Capture the cell that displays the provided text and extract its [x, y] central coordinate. 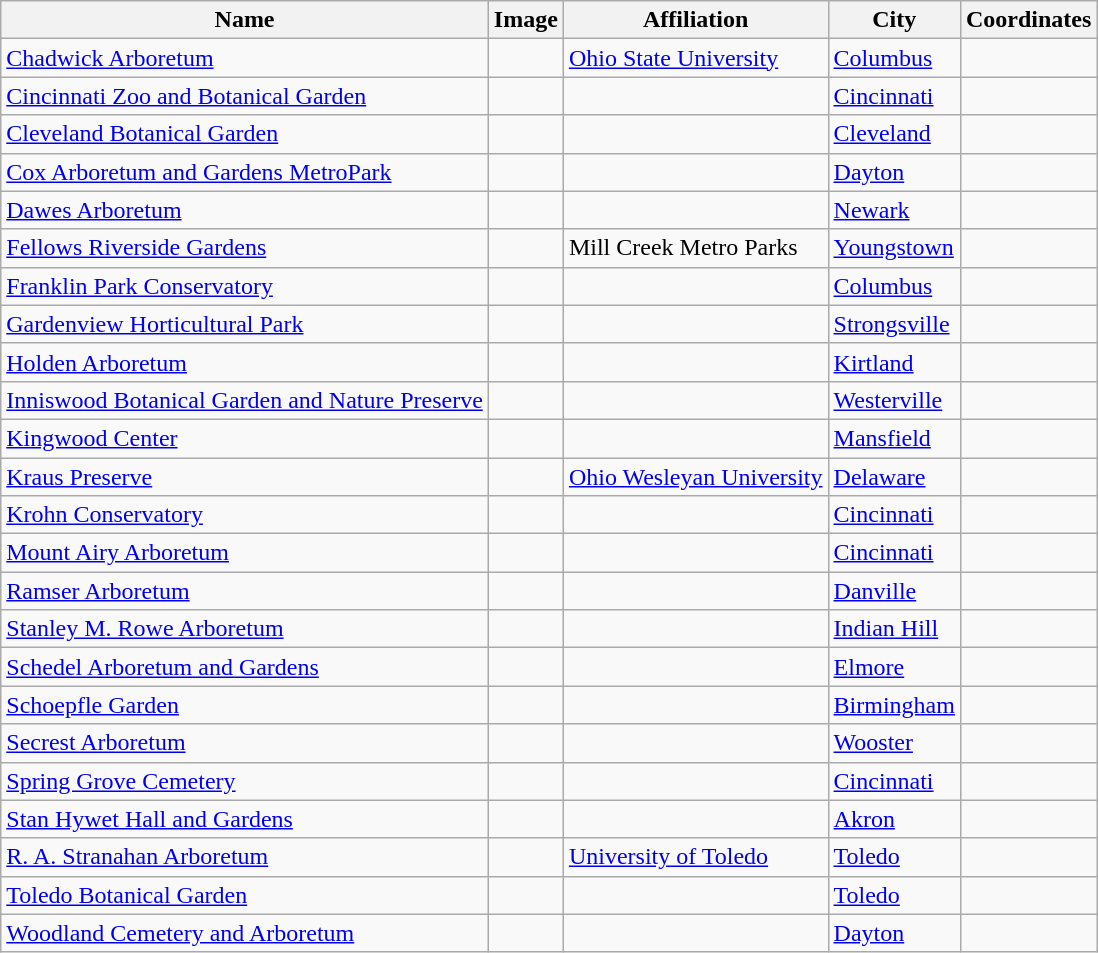
Newark [894, 210]
Woodland Cemetery and Arboretum [245, 933]
Krohn Conservatory [245, 515]
Delaware [894, 477]
Danville [894, 591]
Youngstown [894, 248]
Toledo Botanical Garden [245, 895]
Westerville [894, 400]
Inniswood Botanical Garden and Nature Preserve [245, 400]
R. A. Stranahan Arboretum [245, 857]
Cleveland Botanical Garden [245, 134]
Kingwood Center [245, 438]
Cox Arboretum and Gardens MetroPark [245, 172]
Indian Hill [894, 629]
Stanley M. Rowe Arboretum [245, 629]
Schedel Arboretum and Gardens [245, 667]
Kraus Preserve [245, 477]
Chadwick Arboretum [245, 58]
Mill Creek Metro Parks [696, 248]
Birmingham [894, 705]
Strongsville [894, 324]
Affiliation [696, 20]
Cincinnati Zoo and Botanical Garden [245, 96]
Fellows Riverside Gardens [245, 248]
Mount Airy Arboretum [245, 553]
Wooster [894, 743]
Cleveland [894, 134]
Kirtland [894, 362]
Schoepfle Garden [245, 705]
Akron [894, 819]
Dawes Arboretum [245, 210]
Gardenview Horticultural Park [245, 324]
Elmore [894, 667]
Name [245, 20]
Ohio Wesleyan University [696, 477]
Ohio State University [696, 58]
Holden Arboretum [245, 362]
Secrest Arboretum [245, 743]
Mansfield [894, 438]
Stan Hywet Hall and Gardens [245, 819]
City [894, 20]
Coordinates [1028, 20]
Ramser Arboretum [245, 591]
University of Toledo [696, 857]
Image [526, 20]
Franklin Park Conservatory [245, 286]
Spring Grove Cemetery [245, 781]
